Detect which cell encompasses the target text, then output its (X, Y) center coordinate. 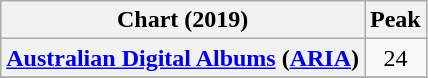
Chart (2019) (183, 20)
Peak (396, 20)
24 (396, 58)
Australian Digital Albums (ARIA) (183, 58)
